Capture the cell that displays the provided text and extract its [x, y] central coordinate. 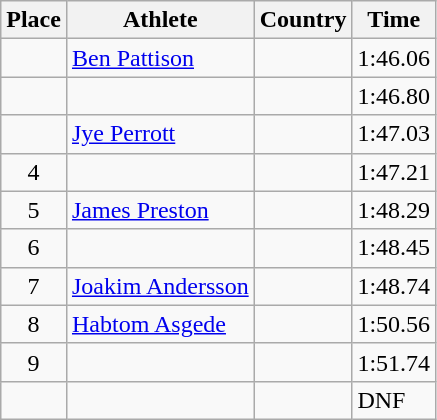
5 [34, 210]
1:48.29 [394, 210]
1:50.56 [394, 324]
Time [394, 20]
DNF [394, 400]
6 [34, 248]
Joakim Andersson [160, 286]
9 [34, 362]
1:46.06 [394, 58]
Athlete [160, 20]
7 [34, 286]
1:47.03 [394, 134]
Place [34, 20]
8 [34, 324]
1:47.21 [394, 172]
Country [303, 20]
1:48.45 [394, 248]
Jye Perrott [160, 134]
4 [34, 172]
1:46.80 [394, 96]
James Preston [160, 210]
Habtom Asgede [160, 324]
1:51.74 [394, 362]
Ben Pattison [160, 58]
1:48.74 [394, 286]
